Provide the (x, y) coordinate of the cell's center where the given text is located.  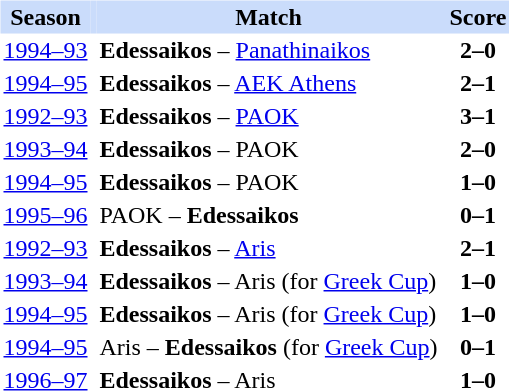
Edessaikos – Panathinaikos (268, 50)
Match (268, 16)
1995–96 (45, 214)
Edessaikos – Aris (268, 248)
Season (45, 16)
Edessaikos – AEK Athens (268, 82)
Aris – Edessaikos (for Greek Cup) (268, 346)
PAOK – Edessaikos (268, 214)
1994–93 (45, 50)
